Output the [X, Y] coordinate of the center of the cell containing the given text.  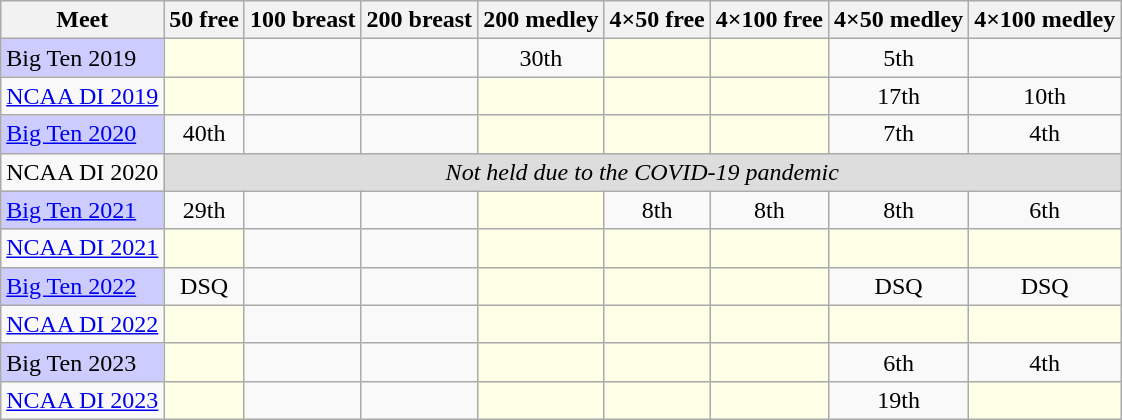
NCAA DI 2021 [82, 248]
Big Ten 2019 [82, 58]
4×100 medley [1045, 20]
5th [899, 58]
4×50 free [657, 20]
7th [899, 134]
4×50 medley [899, 20]
4×100 free [769, 20]
200 medley [541, 20]
Big Ten 2022 [82, 286]
Big Ten 2020 [82, 134]
100 breast [302, 20]
Big Ten 2021 [82, 210]
Not held due to the COVID-19 pandemic [642, 172]
30th [541, 58]
10th [1045, 96]
29th [204, 210]
NCAA DI 2022 [82, 324]
50 free [204, 20]
Meet [82, 20]
200 breast [420, 20]
NCAA DI 2020 [82, 172]
Big Ten 2023 [82, 362]
NCAA DI 2023 [82, 400]
19th [899, 400]
NCAA DI 2019 [82, 96]
17th [899, 96]
40th [204, 134]
